Capture the cell that displays the provided text and extract its [x, y] central coordinate. 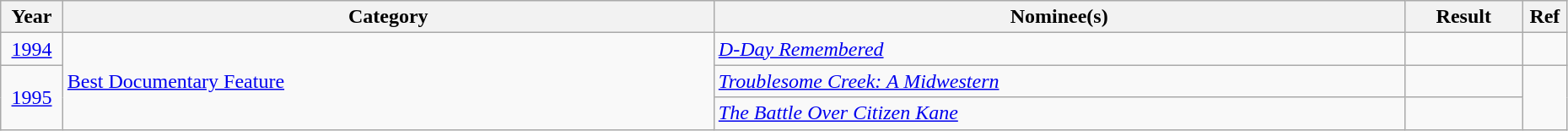
Result [1463, 17]
Nominee(s) [1059, 17]
Troublesome Creek: A Midwestern [1059, 81]
Year [32, 17]
The Battle Over Citizen Kane [1059, 113]
Category [388, 17]
1995 [32, 97]
Ref [1544, 17]
Best Documentary Feature [388, 81]
1994 [32, 49]
D-Day Remembered [1059, 49]
